Identify which cell holds the provided text, then report its [x, y] central coordinate. 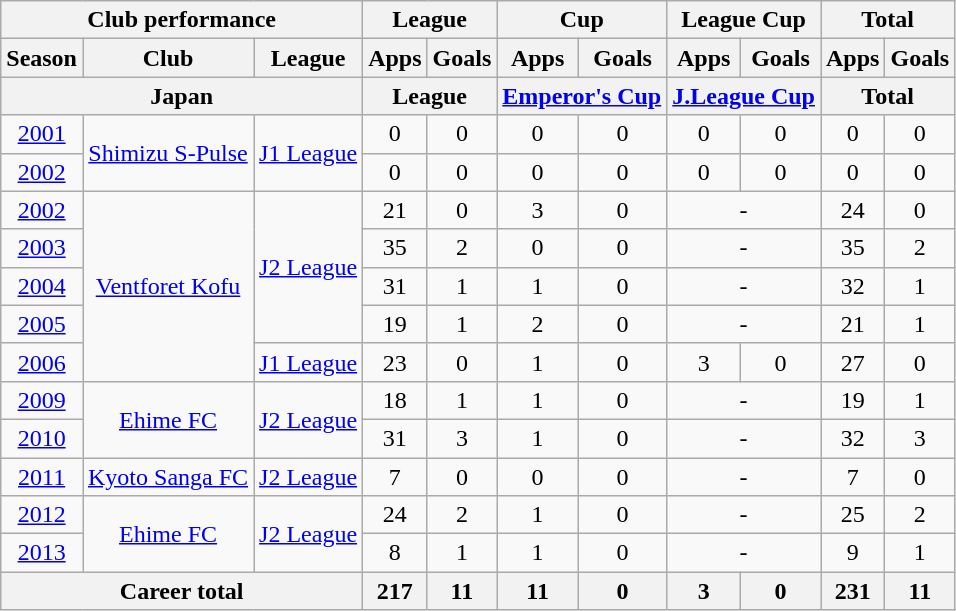
Club [168, 58]
2001 [42, 134]
2010 [42, 438]
2003 [42, 248]
23 [395, 362]
Shimizu S-Pulse [168, 153]
231 [852, 591]
2013 [42, 553]
Season [42, 58]
Japan [182, 96]
Kyoto Sanga FC [168, 477]
Emperor's Cup [582, 96]
Club performance [182, 20]
2005 [42, 324]
2011 [42, 477]
Cup [582, 20]
27 [852, 362]
Career total [182, 591]
217 [395, 591]
8 [395, 553]
2006 [42, 362]
Ventforet Kofu [168, 286]
J.League Cup [744, 96]
25 [852, 515]
9 [852, 553]
2004 [42, 286]
18 [395, 400]
League Cup [744, 20]
2009 [42, 400]
2012 [42, 515]
